Return [X, Y] of the center of cell containing provided text 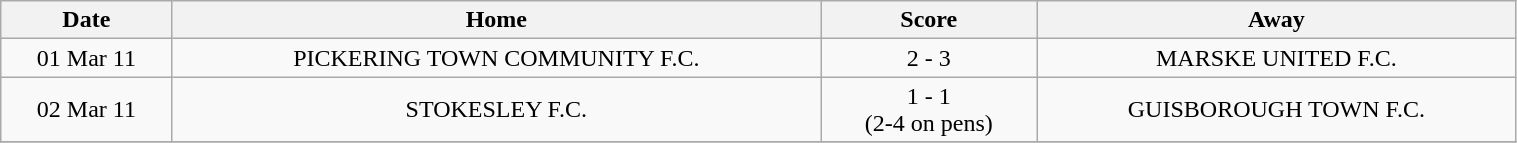
Score [929, 20]
2 - 3 [929, 58]
Away [1276, 20]
01 Mar 11 [86, 58]
Date [86, 20]
1 - 1(2-4 on pens) [929, 110]
MARSKE UNITED F.C. [1276, 58]
02 Mar 11 [86, 110]
Home [496, 20]
STOKESLEY F.C. [496, 110]
GUISBOROUGH TOWN F.C. [1276, 110]
PICKERING TOWN COMMUNITY F.C. [496, 58]
